Extract the (X, Y) coordinate from the center of the cell holding the provided text.  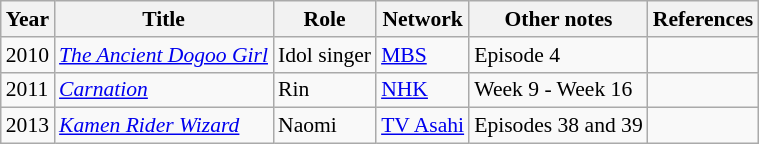
Role (324, 19)
TV Asahi (422, 126)
Carnation (164, 90)
Kamen Rider Wizard (164, 126)
2011 (28, 90)
Rin (324, 90)
References (703, 19)
Idol singer (324, 55)
2013 (28, 126)
Week 9 - Week 16 (558, 90)
The Ancient Dogoo Girl (164, 55)
Year (28, 19)
Network (422, 19)
Naomi (324, 126)
2010 (28, 55)
NHK (422, 90)
Episodes 38 and 39 (558, 126)
MBS (422, 55)
Title (164, 19)
Episode 4 (558, 55)
Other notes (558, 19)
